Output the [X, Y] coordinate of the center of the cell containing the given text.  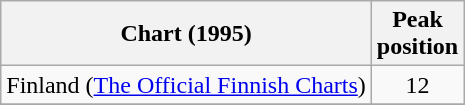
Finland (The Official Finnish Charts) [186, 85]
Peakposition [417, 34]
12 [417, 85]
Chart (1995) [186, 34]
